From the cell containing the given text, extract its center point as [x, y] coordinate. 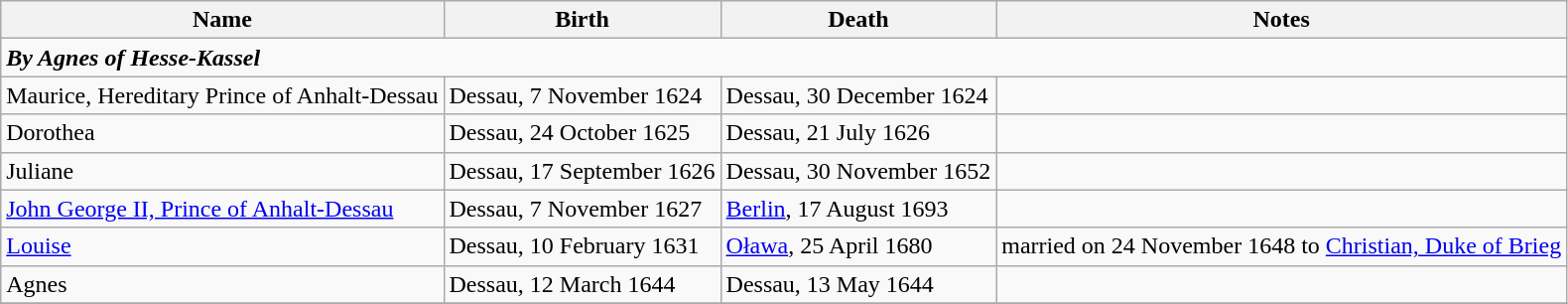
Name [222, 20]
Dessau, 7 November 1624 [582, 95]
Dessau, 24 October 1625 [582, 133]
Louise [222, 246]
Juliane [222, 171]
Notes [1282, 20]
Death [858, 20]
By Agnes of Hesse-Kassel [784, 58]
Dessau, 30 November 1652 [858, 171]
Dorothea [222, 133]
Dessau, 10 February 1631 [582, 246]
John George II, Prince of Anhalt-Dessau [222, 209]
Maurice, Hereditary Prince of Anhalt-Dessau [222, 95]
Dessau, 13 May 1644 [858, 284]
Dessau, 12 March 1644 [582, 284]
Dessau, 30 December 1624 [858, 95]
Birth [582, 20]
Berlin, 17 August 1693 [858, 209]
Dessau, 21 July 1626 [858, 133]
Oława, 25 April 1680 [858, 246]
married on 24 November 1648 to Christian, Duke of Brieg [1282, 246]
Agnes [222, 284]
Dessau, 7 November 1627 [582, 209]
Dessau, 17 September 1626 [582, 171]
